Find where the given text appears and provide that cell's center as (x, y) coordinate. 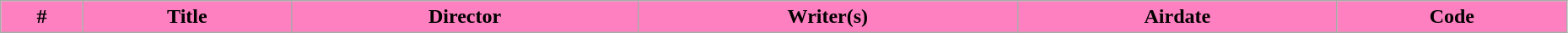
Code (1452, 17)
# (42, 17)
Writer(s) (827, 17)
Airdate (1177, 17)
Title (187, 17)
Director (466, 17)
